Output the [X, Y] coordinate of the center of the cell containing the given text.  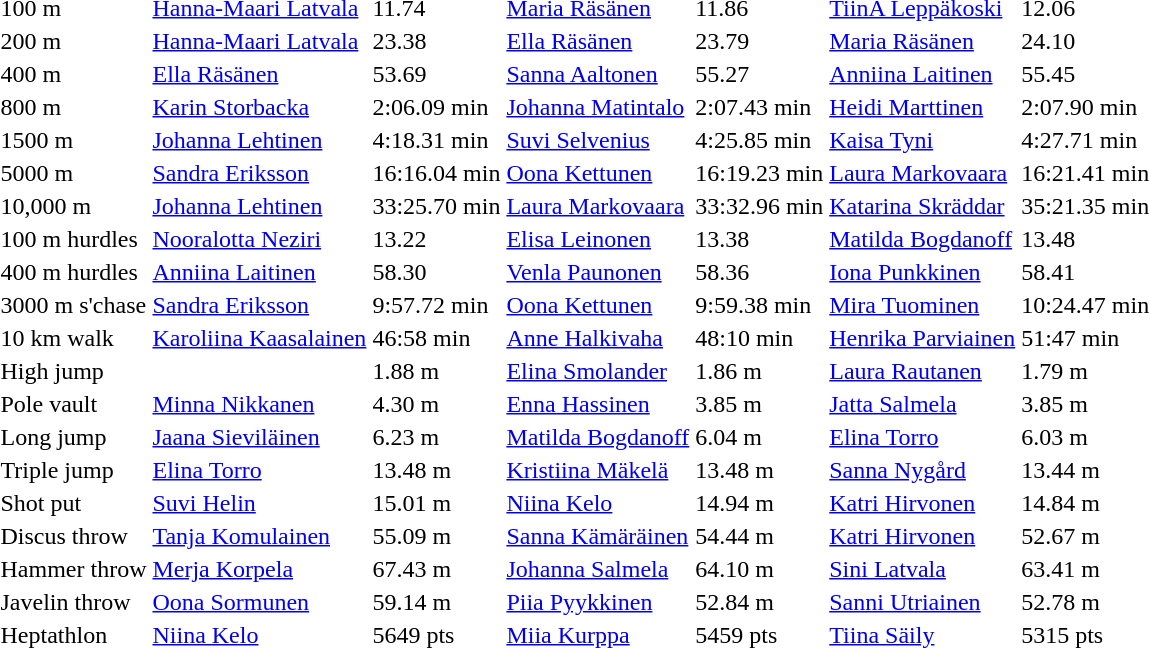
15.01 m [436, 503]
58.36 [760, 272]
59.14 m [436, 602]
4:25.85 min [760, 140]
58.30 [436, 272]
Anne Halkivaha [598, 338]
Elisa Leinonen [598, 239]
53.69 [436, 74]
Heidi Marttinen [922, 107]
Venla Paunonen [598, 272]
Niina Kelo [598, 503]
Jatta Salmela [922, 404]
Karin Storbacka [260, 107]
Sanna Aaltonen [598, 74]
Kaisa Tyni [922, 140]
Henrika Parviainen [922, 338]
46:58 min [436, 338]
6.04 m [760, 437]
Suvi Selvenius [598, 140]
64.10 m [760, 569]
Sini Latvala [922, 569]
Johanna Salmela [598, 569]
Piia Pyykkinen [598, 602]
55.09 m [436, 536]
Maria Räsänen [922, 41]
Sanna Kämäräinen [598, 536]
Sanni Utriainen [922, 602]
33:25.70 min [436, 206]
1.86 m [760, 371]
33:32.96 min [760, 206]
Merja Korpela [260, 569]
3.85 m [760, 404]
55.27 [760, 74]
Kristiina Mäkelä [598, 470]
13.22 [436, 239]
2:07.43 min [760, 107]
Elina Smolander [598, 371]
Katarina Skräddar [922, 206]
Johanna Matintalo [598, 107]
Tanja Komulainen [260, 536]
Oona Sormunen [260, 602]
52.84 m [760, 602]
1.88 m [436, 371]
67.43 m [436, 569]
23.38 [436, 41]
23.79 [760, 41]
Karoliina Kaasalainen [260, 338]
16:16.04 min [436, 173]
13.38 [760, 239]
Enna Hassinen [598, 404]
14.94 m [760, 503]
Minna Nikkanen [260, 404]
2:06.09 min [436, 107]
9:57.72 min [436, 305]
54.44 m [760, 536]
Sanna Nygård [922, 470]
Hanna-Maari Latvala [260, 41]
Iona Punkkinen [922, 272]
Nooralotta Neziri [260, 239]
Jaana Sieviläinen [260, 437]
4:18.31 min [436, 140]
4.30 m [436, 404]
6.23 m [436, 437]
9:59.38 min [760, 305]
Mira Tuominen [922, 305]
Laura Rautanen [922, 371]
16:19.23 min [760, 173]
48:10 min [760, 338]
Suvi Helin [260, 503]
